Determine the (X, Y) coordinate at the center of the cell enclosing the given text.  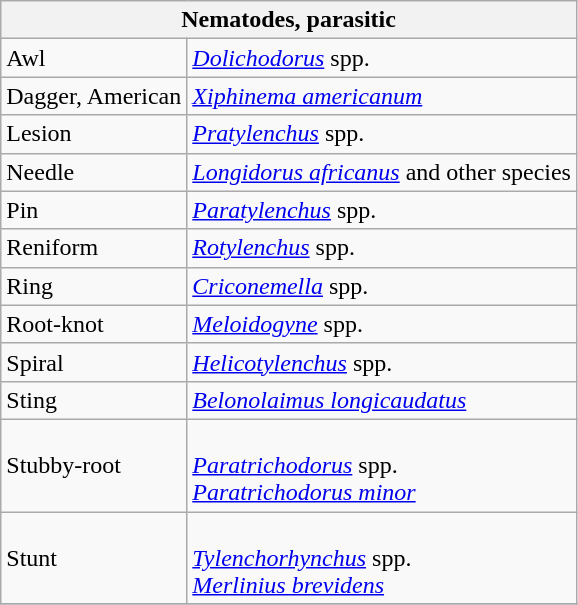
Paratylenchus spp. (382, 210)
Longidorus africanus and other species (382, 172)
Stunt (94, 558)
Rotylenchus spp. (382, 248)
Criconemella spp. (382, 286)
Xiphinema americanum (382, 96)
Awl (94, 58)
Reniform (94, 248)
Spiral (94, 362)
Sting (94, 400)
Belonolaimus longicaudatus (382, 400)
Pratylenchus spp. (382, 134)
Paratrichodorus spp. Paratrichodorus minor (382, 465)
Helicotylenchus spp. (382, 362)
Needle (94, 172)
Meloidogyne spp. (382, 324)
Nematodes, parasitic (289, 20)
Stubby-root (94, 465)
Tylenchorhynchus spp. Merlinius brevidens (382, 558)
Dolichodorus spp. (382, 58)
Pin (94, 210)
Ring (94, 286)
Dagger, American (94, 96)
Root-knot (94, 324)
Lesion (94, 134)
